Return the (X, Y) coordinate for the center point of the cell that contains the specified text.  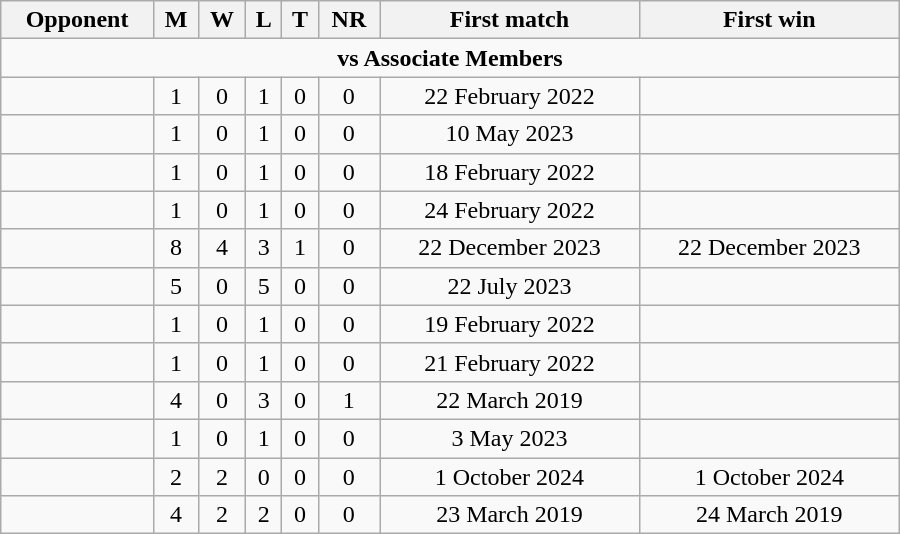
21 February 2022 (510, 362)
22 July 2023 (510, 286)
W (222, 20)
24 March 2019 (769, 515)
23 March 2019 (510, 515)
First win (769, 20)
NR (348, 20)
T (300, 20)
L (264, 20)
vs Associate Members (450, 58)
24 February 2022 (510, 210)
8 (176, 248)
M (176, 20)
First match (510, 20)
22 February 2022 (510, 96)
19 February 2022 (510, 324)
10 May 2023 (510, 134)
18 February 2022 (510, 172)
Opponent (78, 20)
3 May 2023 (510, 438)
22 March 2019 (510, 400)
